For the text-containing cell, return its midpoint in (X, Y) coordinate format. 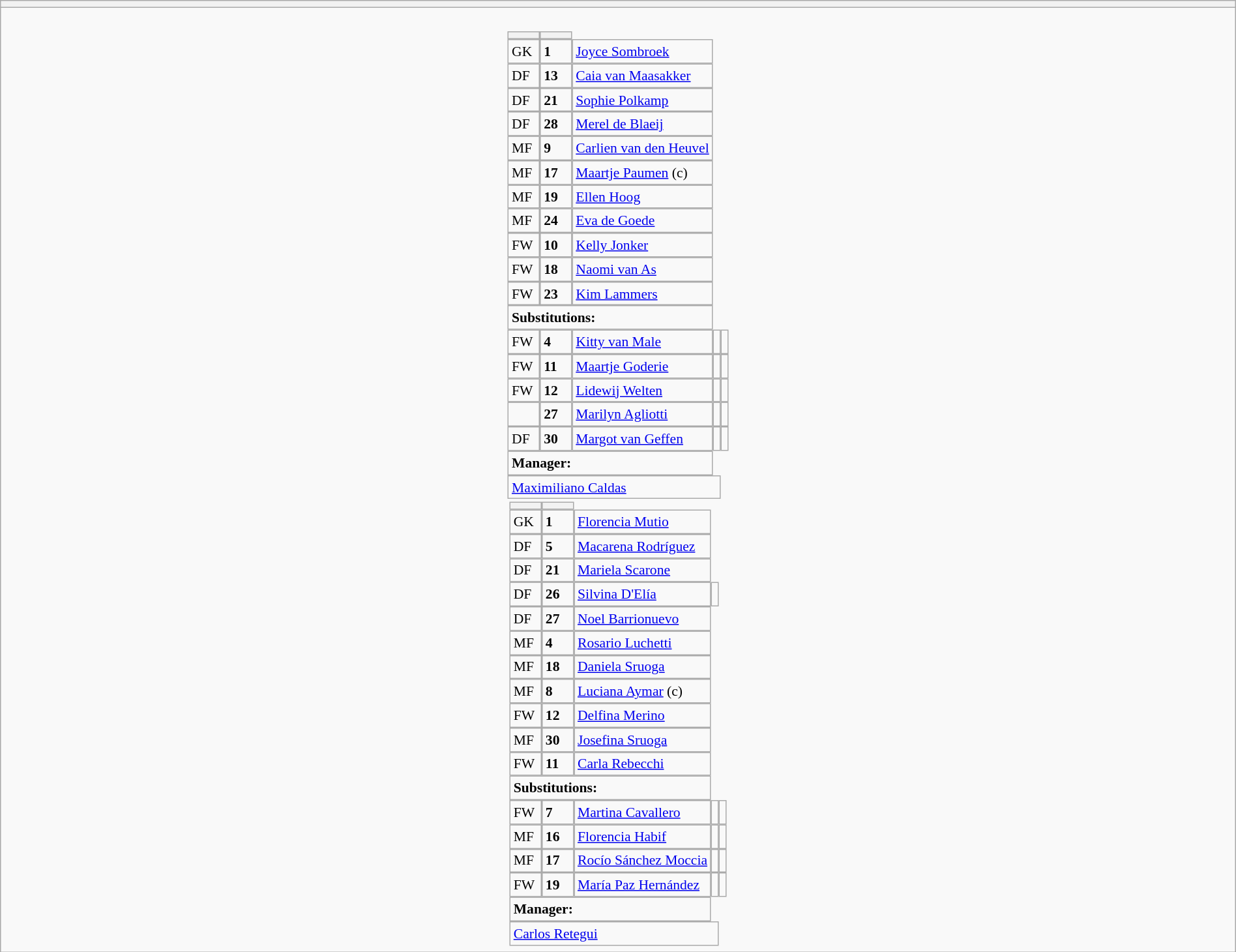
Martina Cavallero (643, 812)
8 (558, 691)
23 (555, 293)
Noel Barrionuevo (643, 618)
Josefina Sruoga (643, 739)
Delfina Merino (643, 716)
Sophie Polkamp (642, 100)
Daniela Sruoga (643, 666)
26 (558, 595)
7 (558, 812)
Carlos Retegui (614, 934)
Kitty van Male (642, 342)
Margot van Geffen (642, 438)
Rosario Luchetti (643, 643)
Silvina D'Elía (643, 595)
24 (555, 220)
Ellen Hoog (642, 197)
Maartje Goderie (642, 366)
Merel de Blaeij (642, 124)
Macarena Rodríguez (643, 546)
Kelly Jonker (642, 245)
Maartje Paumen (c) (642, 172)
Kim Lammers (642, 293)
Marilyn Agliotti (642, 415)
María Paz Hernández (643, 884)
Maximiliano Caldas (614, 488)
5 (558, 546)
Caia van Maasakker (642, 76)
9 (555, 149)
28 (555, 124)
Mariela Scarone (643, 570)
Eva de Goede (642, 220)
13 (555, 76)
Joyce Sombroek (642, 51)
Luciana Aymar (c) (643, 691)
Carla Rebecchi (643, 764)
Naomi van As (642, 269)
Rocío Sánchez Moccia (643, 861)
Carlien van den Heuvel (642, 149)
16 (558, 836)
Florencia Habif (643, 836)
Lidewij Welten (642, 390)
Florencia Mutio (643, 522)
10 (555, 245)
